Pinpoint the cell where the given text exists, returning its [x, y] midpoint coordinate. 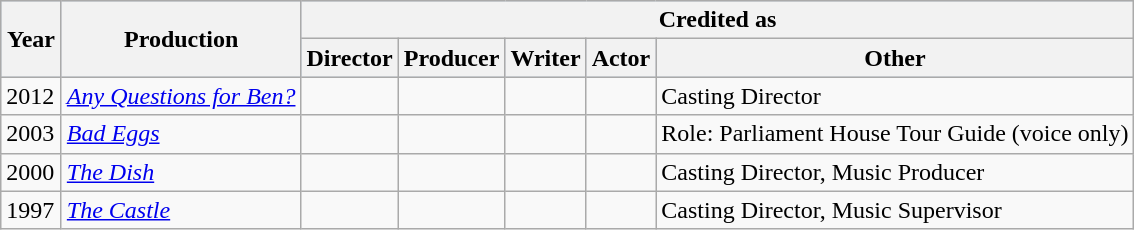
The Castle [181, 210]
Production [181, 39]
Producer [452, 58]
2003 [32, 134]
Casting Director, Music Supervisor [895, 210]
Bad Eggs [181, 134]
Actor [621, 58]
Year [32, 39]
Other [895, 58]
2000 [32, 172]
Casting Director, Music Producer [895, 172]
2012 [32, 96]
Any Questions for Ben? [181, 96]
Credited as [718, 20]
Writer [546, 58]
1997 [32, 210]
Director [350, 58]
Role: Parliament House Tour Guide (voice only) [895, 134]
Casting Director [895, 96]
The Dish [181, 172]
